Locate the cell with the specified text and output its [x, y] center coordinate. 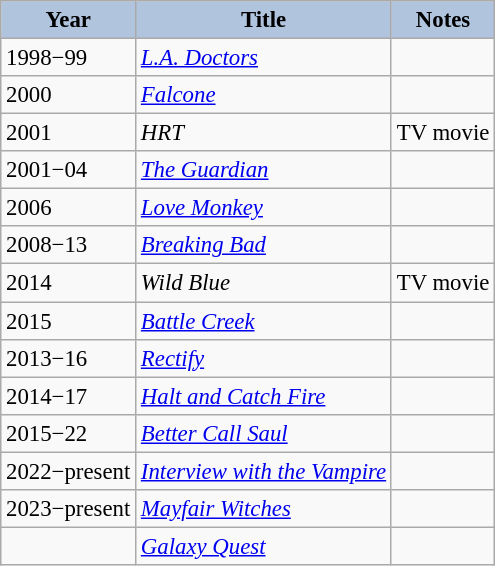
Falcone [264, 95]
Love Monkey [264, 208]
2008−13 [68, 245]
2013−16 [68, 358]
2014 [68, 283]
Rectify [264, 358]
Halt and Catch Fire [264, 396]
Notes [442, 20]
2014−17 [68, 396]
2015−22 [68, 433]
HRT [264, 133]
The Guardian [264, 170]
1998−99 [68, 58]
Year [68, 20]
Wild Blue [264, 283]
2023−present [68, 509]
L.A. Doctors [264, 58]
2001−04 [68, 170]
2015 [68, 321]
Battle Creek [264, 321]
Interview with the Vampire [264, 471]
2006 [68, 208]
Better Call Saul [264, 433]
2000 [68, 95]
Mayfair Witches [264, 509]
Breaking Bad [264, 245]
2022−present [68, 471]
Title [264, 20]
2001 [68, 133]
Galaxy Quest [264, 546]
